For the text-containing cell, return its midpoint in (X, Y) coordinate format. 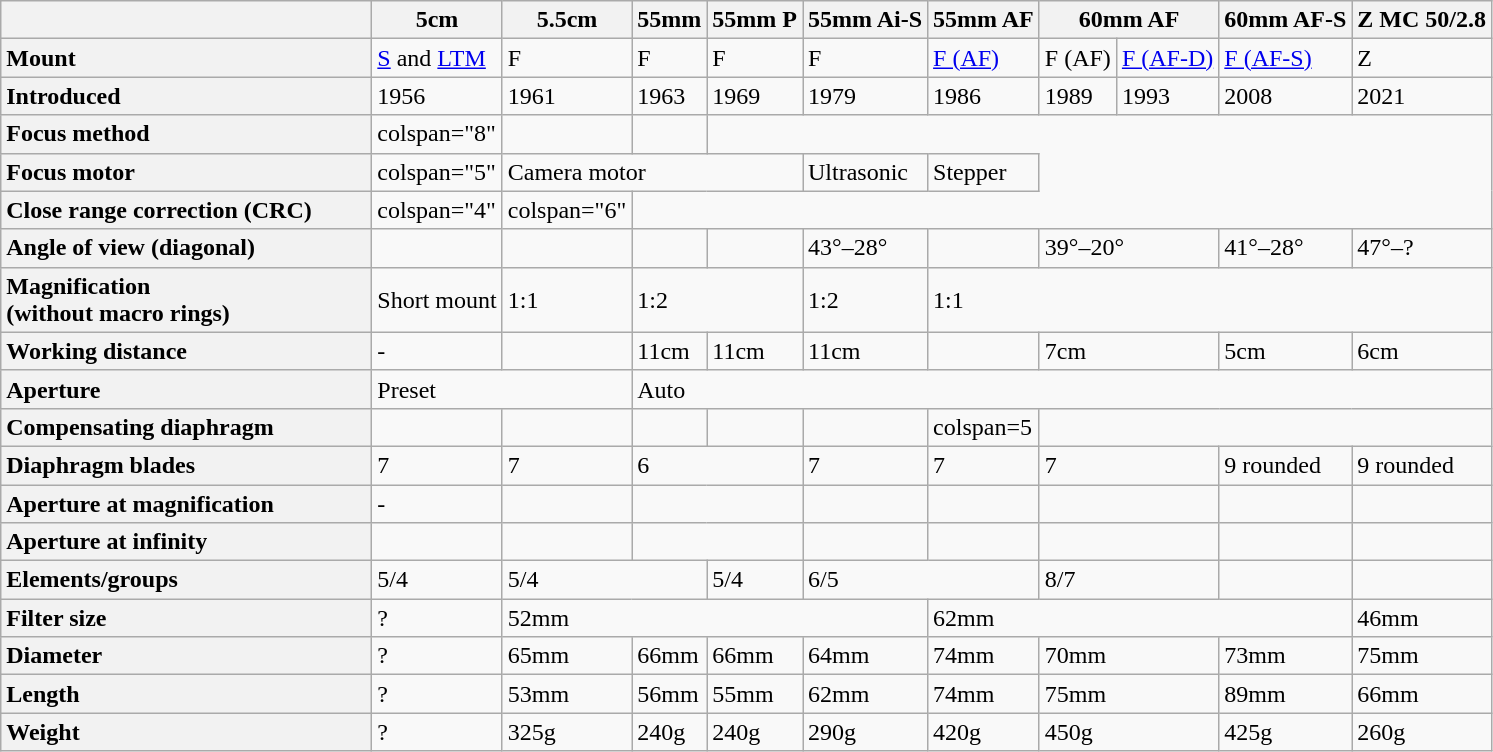
colspan="5" (437, 172)
39°–20° (1128, 248)
60mm AF (1128, 20)
1956 (437, 96)
Close range correction (CRC) (186, 210)
1979 (864, 96)
1961 (567, 96)
5.5cm (567, 20)
70mm (1128, 656)
64mm (864, 656)
colspan="6" (567, 210)
Compensating diaphragm (186, 427)
Working distance (186, 351)
Filter size (186, 618)
1969 (755, 96)
56mm (670, 694)
450g (1128, 732)
6/5 (920, 580)
1986 (984, 96)
colspan=5 (984, 427)
55mm P (755, 20)
Stepper (984, 172)
Diameter (186, 656)
47°–? (1422, 248)
colspan="8" (437, 134)
1963 (670, 96)
425g (1286, 732)
Preset (502, 389)
Magnification(without macro rings) (186, 300)
Angle of view (diagonal) (186, 248)
Mount (186, 58)
colspan="4" (437, 210)
Aperture at magnification (186, 503)
Elements/groups (186, 580)
53mm (567, 694)
Z (1422, 58)
2008 (1286, 96)
Diaphragm blades (186, 465)
S and LTM (437, 58)
60mm AF‑S (1286, 20)
55mm Ai‑S (864, 20)
55mm AF (984, 20)
Focus method (186, 134)
1989 (1078, 96)
Ultrasonic (864, 172)
8/7 (1128, 580)
F (AF‑S) (1286, 58)
Length (186, 694)
6 (718, 465)
7cm (1128, 351)
89mm (1286, 694)
Weight (186, 732)
41°–28° (1286, 248)
73mm (1286, 656)
F (AF‑D) (1167, 58)
2021 (1422, 96)
Z MC 50/2.8 (1422, 20)
Auto (1062, 389)
Aperture (186, 389)
Short mount (437, 300)
325g (567, 732)
43°–28° (864, 248)
Focus motor (186, 172)
65mm (567, 656)
46mm (1422, 618)
Aperture at infinity (186, 542)
6cm (1422, 351)
Camera motor (652, 172)
1993 (1167, 96)
260g (1422, 732)
Introduced (186, 96)
420g (984, 732)
290g (864, 732)
52mm (714, 618)
